Locate the cell with the specified text and output its [X, Y] center coordinate. 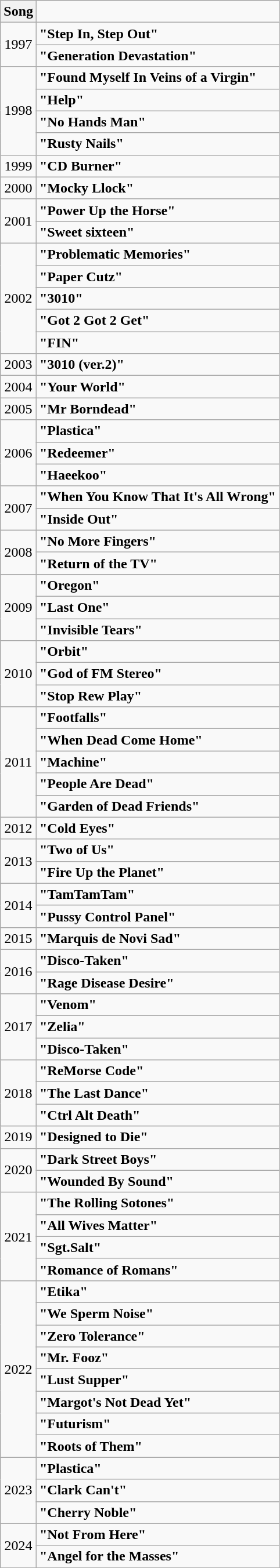
"We Sperm Noise" [158, 1313]
"Etika" [158, 1291]
"Power Up the Horse" [158, 210]
2008 [19, 552]
2003 [19, 365]
"Rage Disease Desire" [158, 983]
2012 [19, 828]
"Last One" [158, 607]
2014 [19, 905]
"Lust Supper" [158, 1380]
"Roots of Them" [158, 1446]
"Mocky Llock" [158, 188]
"3010" [158, 299]
2018 [19, 1093]
"Haeekoo" [158, 475]
2022 [19, 1369]
"Zero Tolerance" [158, 1335]
"Zelia" [158, 1027]
2002 [19, 298]
2015 [19, 938]
"Cold Eyes" [158, 828]
"Fire Up the Planet" [158, 872]
"Invisible Tears" [158, 629]
"Garden of Dead Friends" [158, 806]
"TamTamTam" [158, 894]
"People Are Dead" [158, 784]
"No Hands Man" [158, 122]
1997 [19, 45]
"Ctrl Alt Death" [158, 1115]
"Inside Out" [158, 519]
2019 [19, 1137]
2009 [19, 607]
"Pussy Control Panel" [158, 916]
2011 [19, 762]
"Mr Borndead" [158, 409]
2023 [19, 1490]
"Marquis de Novi Sad" [158, 938]
"Sweet sixteen" [158, 232]
"Step In, Step Out" [158, 34]
"Stop Rew Play" [158, 696]
2010 [19, 674]
2013 [19, 861]
Song [19, 12]
"Rusty Nails" [158, 144]
"Two of Us" [158, 850]
2007 [19, 508]
2000 [19, 188]
"CD Burner" [158, 166]
"God of FM Stereo" [158, 674]
"Paper Cutz" [158, 277]
"The Last Dance" [158, 1093]
"Sgt.Salt" [158, 1247]
"All Wives Matter" [158, 1225]
"Generation Devastation" [158, 56]
2005 [19, 409]
"ReMorse Code" [158, 1071]
"Venom" [158, 1005]
"Margot's Not Dead Yet" [158, 1402]
"Mr. Fooz" [158, 1358]
"Futurism" [158, 1424]
"FIN" [158, 343]
"Designed to Die" [158, 1137]
2021 [19, 1236]
2004 [19, 387]
"Angel for the Masses" [158, 1556]
"Redeemer" [158, 453]
"Not From Here" [158, 1534]
"Romance of Romans" [158, 1269]
"3010 (ver.2)" [158, 365]
"Problematic Memories" [158, 254]
"Return of the TV" [158, 563]
2024 [19, 1545]
"When Dead Come Home" [158, 740]
"Your World" [158, 387]
"No More Fingers" [158, 541]
"When You Know That It's All Wrong" [158, 497]
1999 [19, 166]
"Machine" [158, 762]
"Dark Street Boys" [158, 1159]
2001 [19, 221]
2020 [19, 1170]
"Help" [158, 100]
"Wounded By Sound" [158, 1181]
"Found Myself In Veins of a Virgin" [158, 78]
"Clark Can't" [158, 1490]
"Got 2 Got 2 Get" [158, 321]
"Cherry Noble" [158, 1512]
2016 [19, 971]
2017 [19, 1027]
"Orbit" [158, 652]
"Footfalls" [158, 718]
"The Rolling Sotones" [158, 1203]
"Oregon" [158, 585]
2006 [19, 453]
1998 [19, 111]
